Pinpoint the cell where the given text exists, returning its (x, y) midpoint coordinate. 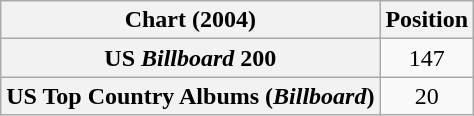
147 (427, 58)
US Top Country Albums (Billboard) (190, 96)
US Billboard 200 (190, 58)
20 (427, 96)
Chart (2004) (190, 20)
Position (427, 20)
